From the cell containing the given text, extract its center point as [X, Y] coordinate. 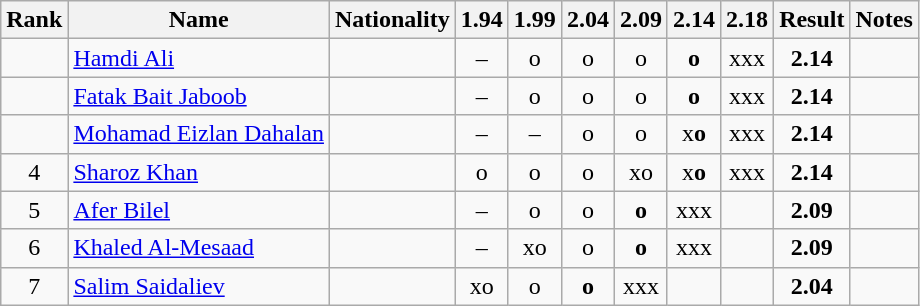
Fatak Bait Jaboob [199, 96]
Rank [34, 20]
Afer Bilel [199, 210]
Name [199, 20]
2.18 [748, 20]
Nationality [392, 20]
7 [34, 286]
6 [34, 248]
Result [812, 20]
4 [34, 172]
Khaled Al-Mesaad [199, 248]
1.94 [482, 20]
Salim Saidaliev [199, 286]
1.99 [534, 20]
Notes [884, 20]
5 [34, 210]
Hamdi Ali [199, 58]
Mohamad Eizlan Dahalan [199, 134]
Sharoz Khan [199, 172]
